Detect which cell encompasses the target text, then output its (X, Y) center coordinate. 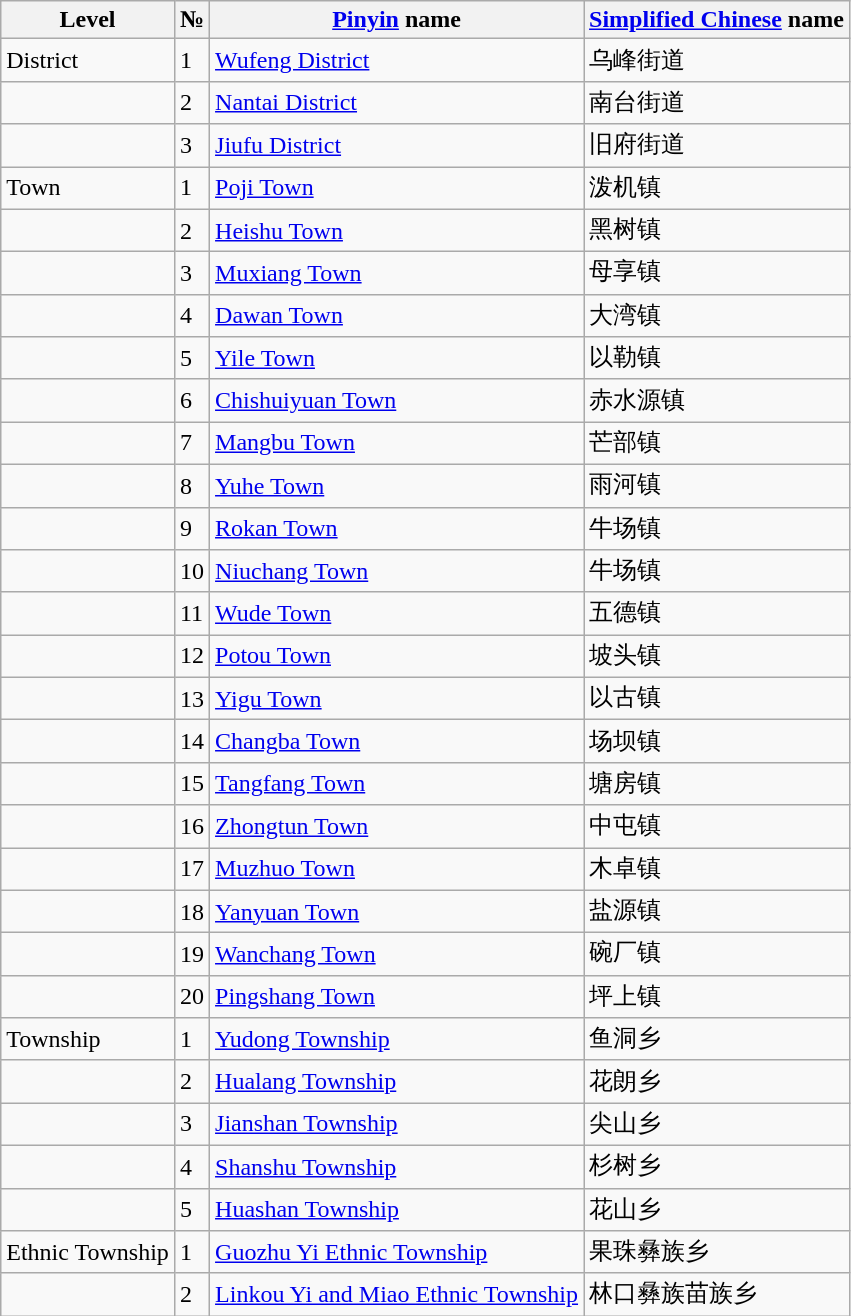
15 (192, 784)
Potou Town (397, 656)
11 (192, 614)
尖山乡 (717, 1124)
果珠彝族乡 (717, 1252)
7 (192, 444)
Shanshu Township (397, 1166)
大湾镇 (717, 316)
赤水源镇 (717, 400)
母享镇 (717, 274)
6 (192, 400)
Guozhu Yi Ethnic Township (397, 1252)
Township (88, 1040)
9 (192, 528)
Niuchang Town (397, 572)
Simplified Chinese name (717, 20)
杉树乡 (717, 1166)
Hualang Township (397, 1082)
8 (192, 486)
Yudong Township (397, 1040)
Heishu Town (397, 230)
Town (88, 188)
以勒镇 (717, 358)
Nantai District (397, 102)
19 (192, 954)
18 (192, 912)
Rokan Town (397, 528)
塘房镇 (717, 784)
20 (192, 996)
Pinyin name (397, 20)
芒部镇 (717, 444)
Mangbu Town (397, 444)
以古镇 (717, 698)
雨河镇 (717, 486)
Linkou Yi and Miao Ethnic Township (397, 1294)
中屯镇 (717, 826)
№ (192, 20)
Tangfang Town (397, 784)
Yuhe Town (397, 486)
林口彝族苗族乡 (717, 1294)
Dawan Town (397, 316)
Yile Town (397, 358)
Yigu Town (397, 698)
坡头镇 (717, 656)
Muxiang Town (397, 274)
花山乡 (717, 1210)
17 (192, 870)
12 (192, 656)
16 (192, 826)
旧府街道 (717, 146)
10 (192, 572)
黑树镇 (717, 230)
Ethnic Township (88, 1252)
14 (192, 742)
Yanyuan Town (397, 912)
乌峰街道 (717, 60)
鱼洞乡 (717, 1040)
Level (88, 20)
Wanchang Town (397, 954)
Wufeng District (397, 60)
Pingshang Town (397, 996)
盐源镇 (717, 912)
13 (192, 698)
Jianshan Township (397, 1124)
Huashan Township (397, 1210)
Zhongtun Town (397, 826)
场坝镇 (717, 742)
Muzhuo Town (397, 870)
南台街道 (717, 102)
Poji Town (397, 188)
District (88, 60)
Chishuiyuan Town (397, 400)
Jiufu District (397, 146)
Wude Town (397, 614)
Changba Town (397, 742)
泼机镇 (717, 188)
五德镇 (717, 614)
花朗乡 (717, 1082)
木卓镇 (717, 870)
坪上镇 (717, 996)
碗厂镇 (717, 954)
